Find where the given text appears and provide that cell's center as (x, y) coordinate. 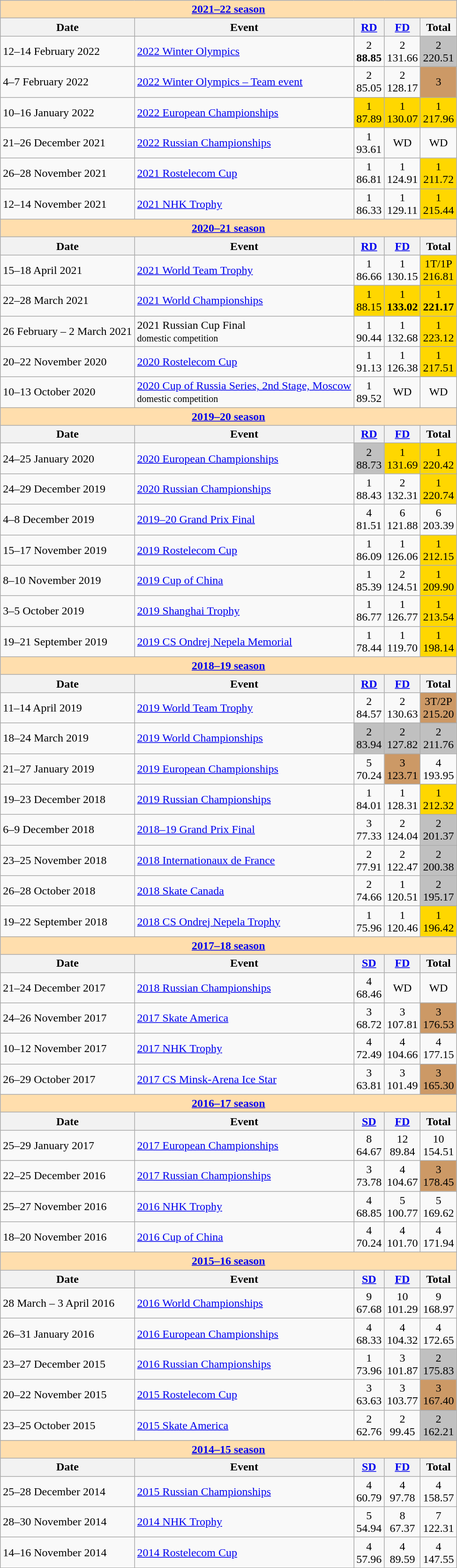
1 211.72 (439, 174)
22–28 March 2021 (67, 300)
19–22 September 2018 (67, 921)
25–28 December 2014 (67, 1492)
2018 CS Ondrej Nepela Trophy (244, 921)
1 223.12 (439, 331)
1 220.74 (439, 489)
4 147.55 (439, 1553)
2019 Cup of China (244, 581)
2019 Shanghai Trophy (244, 611)
3T/2P 215.20 (439, 707)
2016 European Championships (244, 1334)
6–9 December 2018 (67, 830)
1 130.07 (402, 113)
1 120.51 (402, 891)
2014 Rostelecom Cup (244, 1553)
1 84.01 (369, 799)
2 128.17 (402, 82)
1 126.06 (402, 550)
1 90.44 (369, 331)
2014 NHK Trophy (244, 1522)
4 81.51 (369, 520)
2 220.51 (439, 52)
3 176.53 (439, 1018)
24–26 November 2017 (67, 1018)
10–13 October 2020 (67, 392)
12 89.84 (402, 1145)
1 89.52 (369, 392)
25–27 November 2016 (67, 1206)
2021–22 season (229, 9)
2 77.91 (369, 860)
1 86.81 (369, 174)
4 193.95 (439, 768)
19–21 September 2019 (67, 642)
1 132.68 (402, 331)
3 63.81 (369, 1079)
14–16 November 2014 (67, 1553)
4 89.59 (402, 1553)
2019 Russian Championships (244, 799)
3 (439, 82)
2021 World Championships (244, 300)
4 158.57 (439, 1492)
2022 European Championships (244, 113)
4 57.96 (369, 1553)
28 March – 3 April 2016 (67, 1303)
1 217.51 (439, 362)
4 68.46 (369, 988)
2 124.51 (402, 581)
2 84.57 (369, 707)
3 178.45 (439, 1175)
4 97.78 (402, 1492)
19–23 December 2018 (67, 799)
12–14 November 2021 (67, 204)
1 129.11 (402, 204)
12–14 February 2022 (67, 52)
1 215.44 (439, 204)
10 101.29 (402, 1303)
15–17 November 2019 (67, 550)
1 86.09 (369, 550)
2 62.76 (369, 1425)
8–10 November 2019 (67, 581)
23–25 October 2015 (67, 1425)
24–25 January 2020 (67, 459)
1 212.32 (439, 799)
11–14 April 2019 (67, 707)
18–24 March 2019 (67, 738)
2 74.66 (369, 891)
1 126.77 (402, 611)
1 86.77 (369, 611)
2019 CS Ondrej Nepela Memorial (244, 642)
23–25 November 2018 (67, 860)
26–28 November 2021 (67, 174)
2017 European Championships (244, 1145)
2021 World Team Trophy (244, 270)
2 83.94 (369, 738)
4 104.32 (402, 1334)
1 130.15 (402, 270)
3 107.81 (402, 1018)
2019 European Championships (244, 768)
20–22 November 2020 (67, 362)
3 63.63 (369, 1395)
1T/1P 216.81 (439, 270)
4 70.24 (369, 1237)
2019 World Team Trophy (244, 707)
23–27 December 2015 (67, 1364)
1 78.44 (369, 642)
21–27 January 2019 (67, 768)
2019–20 Grand Prix Final (244, 520)
2021 Russian Cup Final domestic competition (244, 331)
5 100.77 (402, 1206)
1 88.43 (369, 489)
2017 Skate America (244, 1018)
1 93.61 (369, 143)
2022 Winter Olympics – Team event (244, 82)
1 128.31 (402, 799)
1 220.42 (439, 459)
25–29 January 2017 (67, 1145)
2 127.82 (402, 738)
2 122.47 (402, 860)
4 172.65 (439, 1334)
4–8 December 2019 (67, 520)
8 64.67 (369, 1145)
24–29 December 2019 (67, 489)
2017 NHK Trophy (244, 1049)
10–16 January 2022 (67, 113)
5 54.94 (369, 1522)
26–31 January 2016 (67, 1334)
1 217.96 (439, 113)
7 122.31 (439, 1522)
2020–21 season (229, 228)
2019–20 season (229, 417)
2018–19 Grand Prix Final (244, 830)
2020 European Championships (244, 459)
1 221.17 (439, 300)
10 154.51 (439, 1145)
2014–15 season (229, 1449)
2021 Rostelecom Cup (244, 174)
1 133.02 (402, 300)
26–28 October 2018 (67, 891)
4 171.94 (439, 1237)
2022 Russian Championships (244, 143)
2016 Russian Championships (244, 1364)
20–22 November 2015 (67, 1395)
1 120.46 (402, 921)
1 91.13 (369, 362)
9 168.97 (439, 1303)
4 60.79 (369, 1492)
1 85.39 (369, 581)
1 75.96 (369, 921)
5 70.24 (369, 768)
1 126.38 (402, 362)
2 85.05 (369, 82)
2 211.76 (439, 738)
3 73.78 (369, 1175)
4 104.67 (402, 1175)
3 165.30 (439, 1079)
2016–17 season (229, 1103)
28–30 November 2014 (67, 1522)
1 212.15 (439, 550)
2 88.73 (369, 459)
2017–18 season (229, 946)
2 130.63 (402, 707)
1 213.54 (439, 611)
2017 Russian Championships (244, 1175)
2 131.66 (402, 52)
9 67.68 (369, 1303)
21–24 December 2017 (67, 988)
1 88.15 (369, 300)
1 198.14 (439, 642)
4 68.33 (369, 1334)
5 169.62 (439, 1206)
2021 NHK Trophy (244, 204)
6 203.39 (439, 520)
2 132.31 (402, 489)
3 123.71 (402, 768)
2015 Rostelecom Cup (244, 1395)
2016 World Championships (244, 1303)
6 121.88 (402, 520)
4 177.15 (439, 1049)
3 101.49 (402, 1079)
22–25 December 2016 (67, 1175)
1 119.70 (402, 642)
3 68.72 (369, 1018)
2015 Russian Championships (244, 1492)
2016 NHK Trophy (244, 1206)
2019 Rostelecom Cup (244, 550)
2018 Russian Championships (244, 988)
2 200.38 (439, 860)
3–5 October 2019 (67, 611)
4 101.70 (402, 1237)
15–18 April 2021 (67, 270)
4 104.66 (402, 1049)
26–29 October 2017 (67, 1079)
18–20 November 2016 (67, 1237)
1 196.42 (439, 921)
2 162.21 (439, 1425)
2015–16 season (229, 1261)
2018–19 season (229, 666)
4 68.85 (369, 1206)
2018 Skate Canada (244, 891)
3 103.77 (402, 1395)
2018 Internationaux de France (244, 860)
1 86.33 (369, 204)
2 195.17 (439, 891)
3 167.40 (439, 1395)
2 201.37 (439, 830)
1 87.89 (369, 113)
2020 Cup of Russia Series, 2nd Stage, Moscow domestic competition (244, 392)
3 101.87 (402, 1364)
2020 Russian Championships (244, 489)
4–7 February 2022 (67, 82)
2022 Winter Olympics (244, 52)
26 February – 2 March 2021 (67, 331)
2 88.85 (369, 52)
2 124.04 (402, 830)
10–12 November 2017 (67, 1049)
3 77.33 (369, 830)
2 175.83 (439, 1364)
1 209.90 (439, 581)
1 124.91 (402, 174)
2015 Skate America (244, 1425)
1 86.66 (369, 270)
2019 World Championships (244, 738)
2 99.45 (402, 1425)
2016 Cup of China (244, 1237)
1 131.69 (402, 459)
1 73.96 (369, 1364)
8 67.37 (402, 1522)
2020 Rostelecom Cup (244, 362)
2017 CS Minsk-Arena Ice Star (244, 1079)
21–26 December 2021 (67, 143)
4 72.49 (369, 1049)
